Return the (X, Y) coordinate for the center point of the cell that contains the specified text.  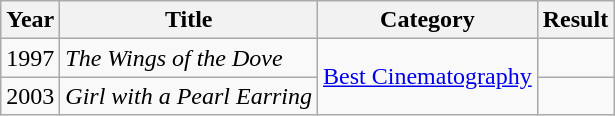
1997 (30, 58)
Result (575, 20)
Title (189, 20)
The Wings of the Dove (189, 58)
Year (30, 20)
Category (428, 20)
Best Cinematography (428, 77)
Girl with a Pearl Earring (189, 96)
2003 (30, 96)
